From the cell containing the given text, extract its center point as (X, Y) coordinate. 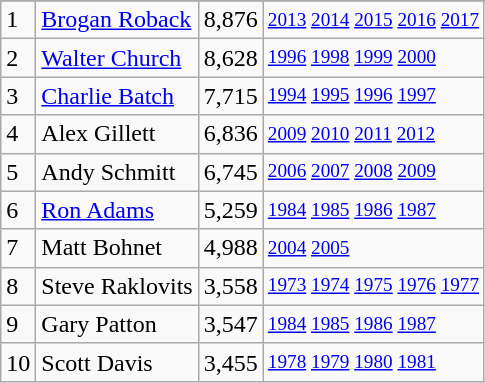
3,455 (230, 362)
1 (18, 20)
2013 2014 2015 2016 2017 (373, 20)
3,547 (230, 324)
4 (18, 134)
Charlie Batch (117, 96)
8,628 (230, 58)
6,836 (230, 134)
Gary Patton (117, 324)
Andy Schmitt (117, 172)
1978 1979 1980 1981 (373, 362)
2006 2007 2008 2009 (373, 172)
9 (18, 324)
10 (18, 362)
5 (18, 172)
2 (18, 58)
Steve Raklovits (117, 286)
3,558 (230, 286)
Brogan Roback (117, 20)
Alex Gillett (117, 134)
6 (18, 210)
7 (18, 248)
7,715 (230, 96)
6,745 (230, 172)
8 (18, 286)
Scott Davis (117, 362)
5,259 (230, 210)
3 (18, 96)
1996 1998 1999 2000 (373, 58)
1973 1974 1975 1976 1977 (373, 286)
2004 2005 (373, 248)
1994 1995 1996 1997 (373, 96)
Walter Church (117, 58)
Ron Adams (117, 210)
4,988 (230, 248)
2009 2010 2011 2012 (373, 134)
Matt Bohnet (117, 248)
8,876 (230, 20)
